Determine the [X, Y] coordinate at the center of the cell enclosing the given text.  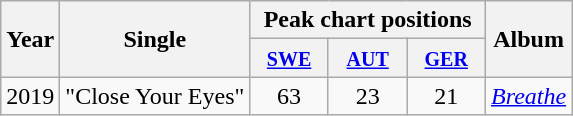
SWE [290, 58]
GER [446, 58]
63 [290, 96]
Year [30, 39]
AUT [368, 58]
21 [446, 96]
Single [155, 39]
23 [368, 96]
"Close Your Eyes" [155, 96]
2019 [30, 96]
Album [529, 39]
Peak chart positions [368, 20]
Breathe [529, 96]
